Scan for the cell matching the given text and deliver its [x, y] coordinate at center. 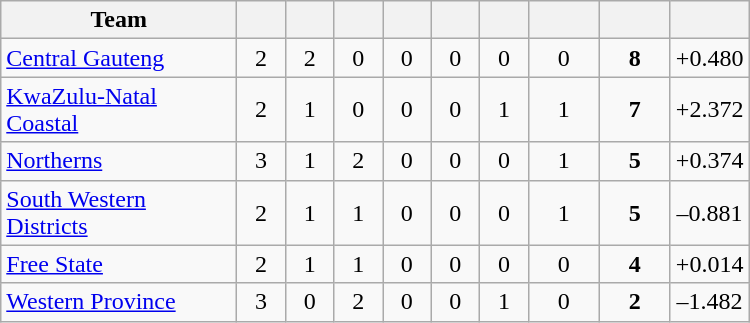
+0.014 [710, 264]
KwaZulu-Natal Coastal [119, 110]
7 [634, 110]
+0.480 [710, 58]
Western Province [119, 302]
Central Gauteng [119, 58]
South Western Districts [119, 212]
4 [634, 264]
–1.482 [710, 302]
Team [119, 20]
–0.881 [710, 212]
+2.372 [710, 110]
Free State [119, 264]
+0.374 [710, 161]
Northerns [119, 161]
8 [634, 58]
